Provide the [X, Y] coordinate of the cell's center where the given text is located.  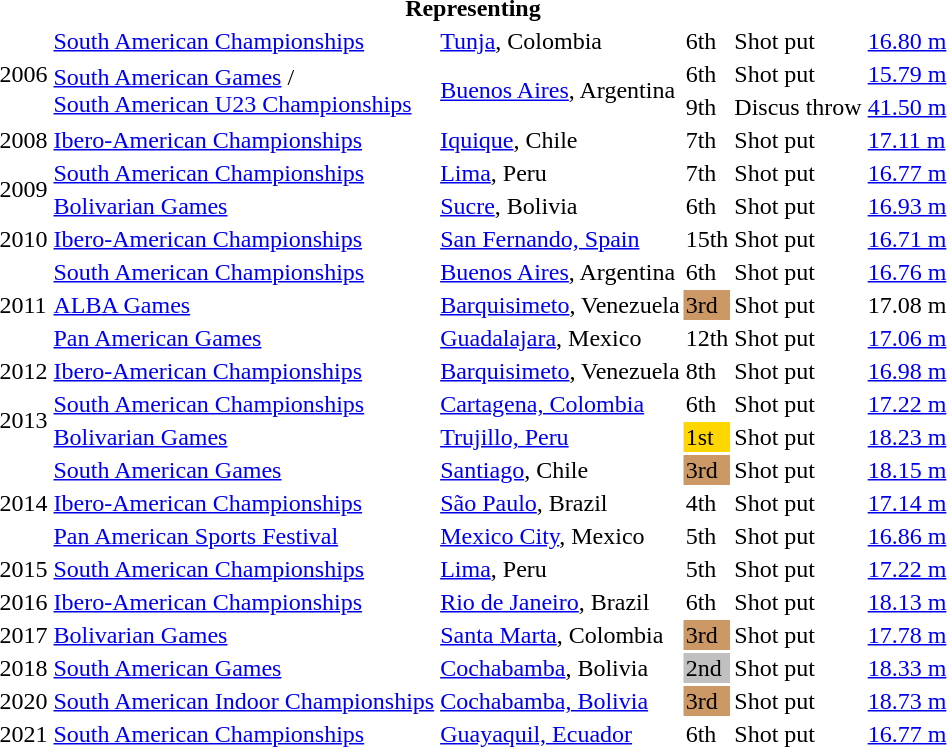
9th [707, 107]
2nd [707, 668]
Iquique, Chile [560, 140]
Guadalajara, Mexico [560, 338]
Discus throw [798, 107]
12th [707, 338]
Pan American Games [244, 338]
South American Indoor Championships [244, 701]
Cartagena, Colombia [560, 404]
South American Games /South American U23 Championships [244, 90]
1st [707, 437]
Pan American Sports Festival [244, 536]
ALBA Games [244, 305]
15th [707, 239]
Mexico City, Mexico [560, 536]
San Fernando, Spain [560, 239]
8th [707, 371]
Santiago, Chile [560, 470]
Rio de Janeiro, Brazil [560, 602]
4th [707, 503]
Santa Marta, Colombia [560, 635]
Sucre, Bolivia [560, 206]
Trujillo, Peru [560, 437]
São Paulo, Brazil [560, 503]
Tunja, Colombia [560, 41]
